Return the [x, y] coordinate for the center point of the cell that contains the specified text.  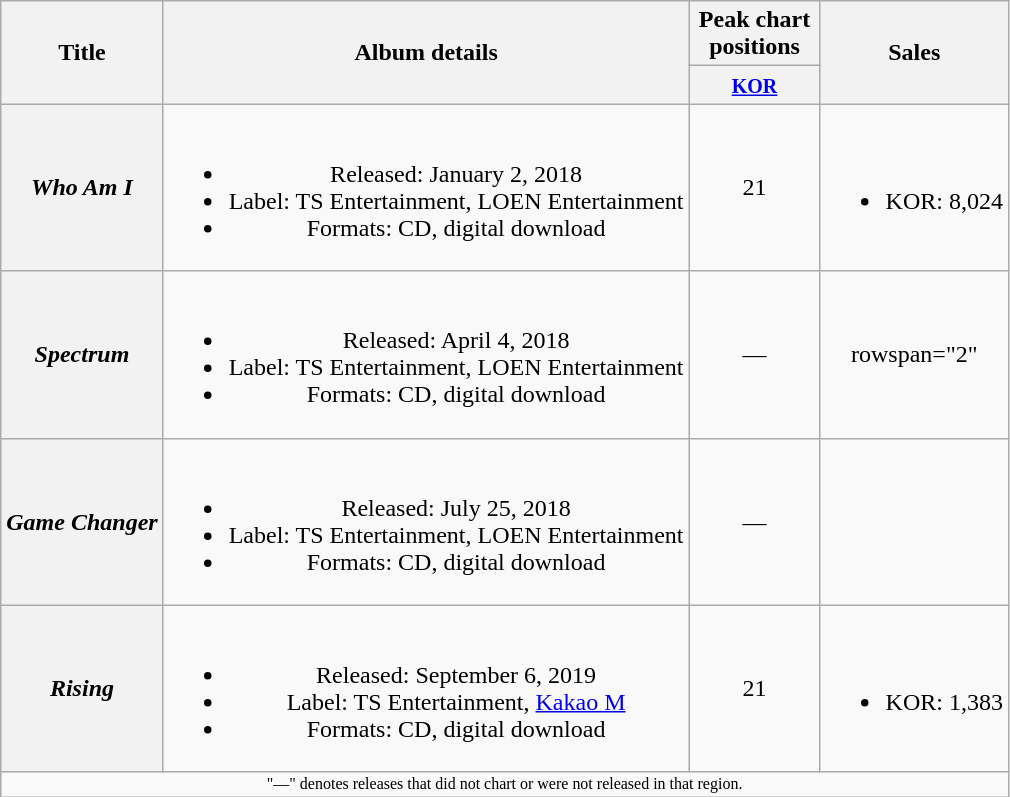
"—" denotes releases that did not chart or were not released in that region. [505, 784]
Who Am I [82, 188]
rowspan="2" [914, 354]
Released: July 25, 2018Label: TS Entertainment, LOEN EntertainmentFormats: CD, digital download [426, 522]
Title [82, 52]
Album details [426, 52]
Released: September 6, 2019Label: TS Entertainment, Kakao MFormats: CD, digital download [426, 688]
Rising [82, 688]
Released: January 2, 2018Label: TS Entertainment, LOEN EntertainmentFormats: CD, digital download [426, 188]
KOR [754, 85]
KOR: 8,024 [914, 188]
Game Changer [82, 522]
Spectrum [82, 354]
KOR: 1,383 [914, 688]
Peak chart positions [754, 34]
Sales [914, 52]
Released: April 4, 2018Label: TS Entertainment, LOEN EntertainmentFormats: CD, digital download [426, 354]
